For the text-containing cell, return its midpoint in (x, y) coordinate format. 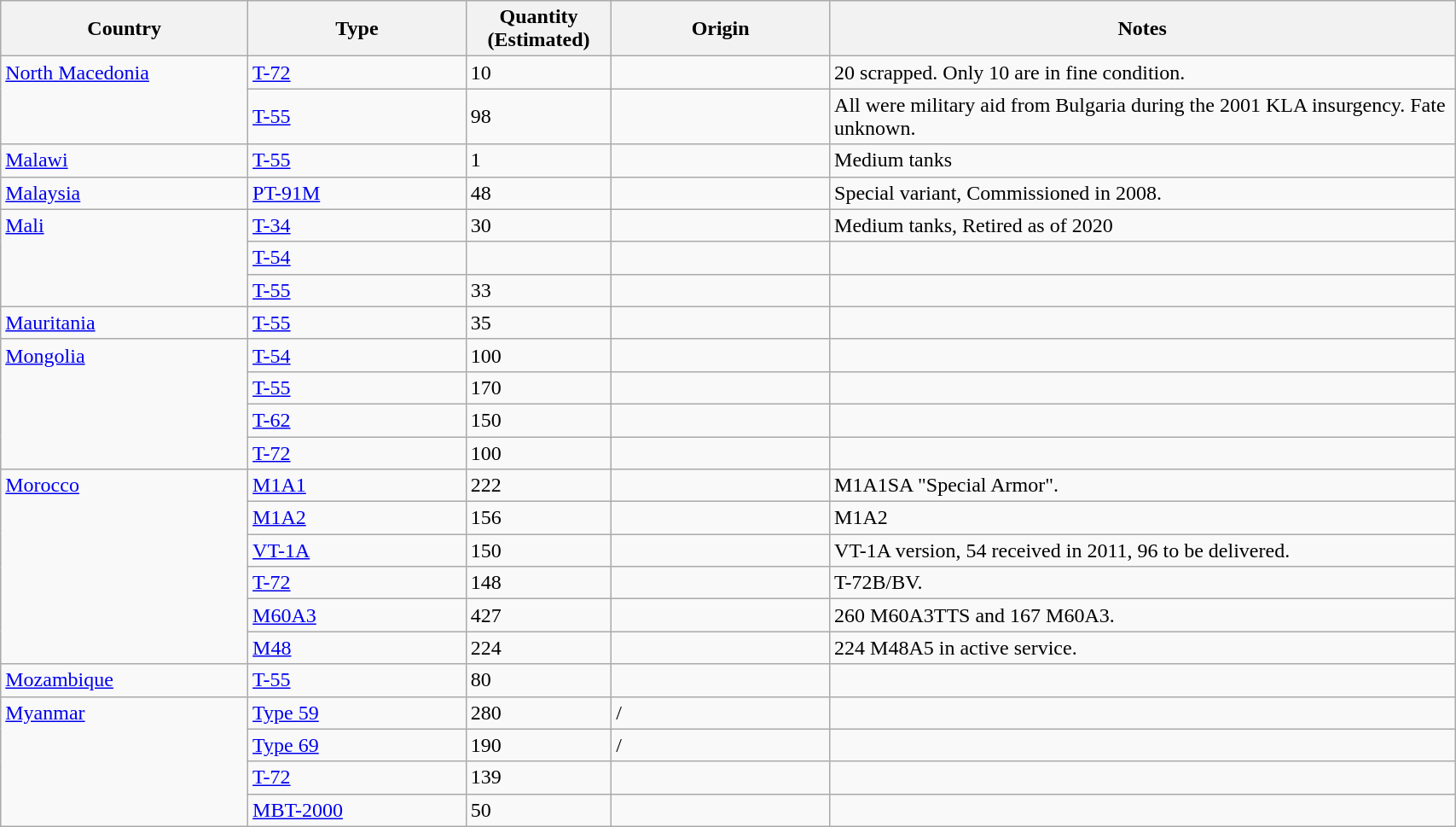
Special variant, Commissioned in 2008. (1143, 193)
20 scrapped. Only 10 are in fine condition. (1143, 73)
M1A1 (357, 486)
PT-91M (357, 193)
M48 (357, 648)
33 (538, 290)
148 (538, 583)
Type 59 (357, 713)
222 (538, 486)
All were military aid from Bulgaria during the 2001 KLA insurgency. Fate unknown. (1143, 116)
Type (357, 29)
Type 69 (357, 745)
50 (538, 810)
Morocco (125, 567)
Notes (1143, 29)
98 (538, 116)
Quantity (Estimated) (538, 29)
M60A3 (357, 615)
Malaysia (125, 193)
48 (538, 193)
VT-1A (357, 550)
Mongolia (125, 404)
North Macedonia (125, 101)
80 (538, 680)
224 (538, 648)
T-72B/BV. (1143, 583)
224 M48A5 in active service. (1143, 648)
10 (538, 73)
Origin (721, 29)
MBT-2000 (357, 810)
Country (125, 29)
Medium tanks (1143, 160)
156 (538, 518)
T-34 (357, 225)
1 (538, 160)
Mauritania (125, 323)
260 M60A3TTS and 167 M60A3. (1143, 615)
VT-1A version, 54 received in 2011, 96 to be delivered. (1143, 550)
Myanmar (125, 761)
Malawi (125, 160)
170 (538, 387)
30 (538, 225)
139 (538, 777)
T-62 (357, 420)
Medium tanks, Retired as of 2020 (1143, 225)
Mozambique (125, 680)
Mali (125, 258)
427 (538, 615)
35 (538, 323)
190 (538, 745)
M1A1SA "Special Armor". (1143, 486)
280 (538, 713)
